Search for the cell housing the specified text and yield its [x, y] center coordinate. 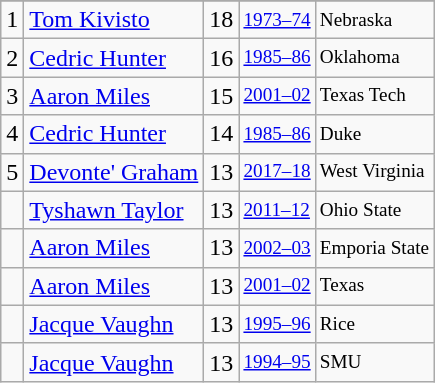
2002–03 [277, 248]
West Virginia [374, 172]
Texas Tech [374, 96]
2 [12, 58]
5 [12, 172]
SMU [374, 362]
Rice [374, 324]
Tom Kivisto [114, 20]
Tyshawn Taylor [114, 210]
1 [12, 20]
Duke [374, 134]
Ohio State [374, 210]
Devonte' Graham [114, 172]
1994–95 [277, 362]
Texas [374, 286]
16 [222, 58]
2011–12 [277, 210]
Nebraska [374, 20]
1995–96 [277, 324]
3 [12, 96]
15 [222, 96]
4 [12, 134]
1973–74 [277, 20]
2017–18 [277, 172]
14 [222, 134]
Emporia State [374, 248]
Oklahoma [374, 58]
18 [222, 20]
